Identify which cell holds the provided text, then report its (X, Y) central coordinate. 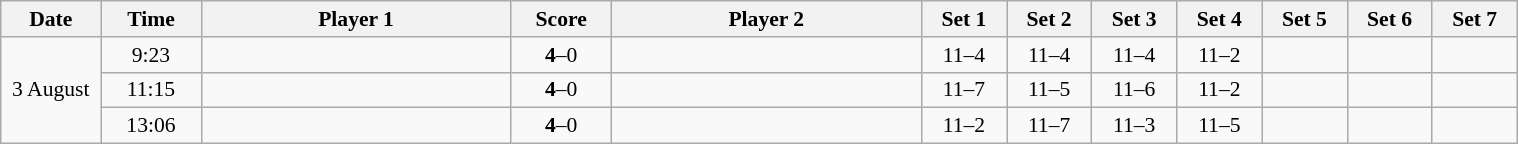
Set 4 (1220, 19)
11:15 (151, 90)
Date (51, 19)
Time (151, 19)
11–3 (1134, 126)
9:23 (151, 55)
Set 5 (1304, 19)
Score (561, 19)
Player 2 (766, 19)
11–6 (1134, 90)
Set 7 (1474, 19)
13:06 (151, 126)
3 August (51, 90)
Set 1 (964, 19)
Set 2 (1048, 19)
Set 6 (1390, 19)
Player 1 (356, 19)
Set 3 (1134, 19)
